Locate the cell with the specified text and output its (x, y) center coordinate. 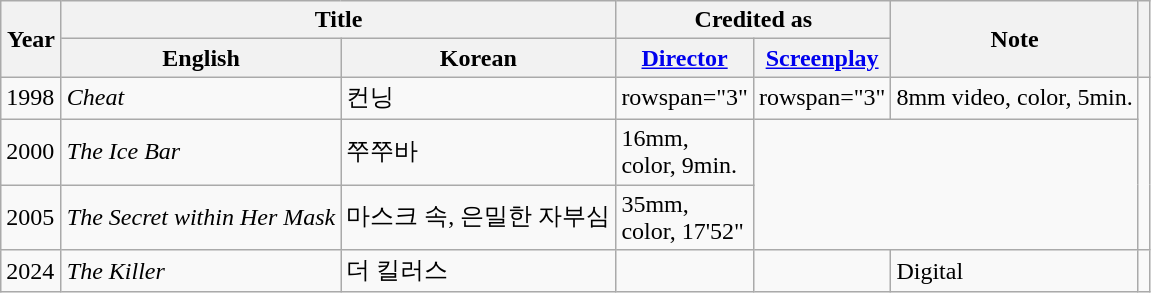
Year (32, 39)
Digital (1014, 272)
Director (685, 58)
35mm, color, 17'52" (685, 216)
Cheat (200, 98)
마스크 속, 은밀한 자부심 (478, 216)
더 킬러스 (478, 272)
The Killer (200, 272)
16mm, color, 9min. (685, 152)
1998 (32, 98)
2005 (32, 216)
Title (338, 20)
8mm video, color, 5min. (1014, 98)
쭈쭈바 (478, 152)
2000 (32, 152)
Note (1014, 39)
Credited as (754, 20)
Korean (478, 58)
English (200, 58)
The Secret within Her Mask (200, 216)
2024 (32, 272)
컨닝 (478, 98)
Screenplay (822, 58)
The Ice Bar (200, 152)
